Scan for the cell matching the given text and deliver its (X, Y) coordinate at center. 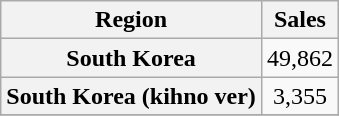
49,862 (300, 58)
Sales (300, 20)
South Korea (132, 58)
Region (132, 20)
3,355 (300, 96)
South Korea (kihno ver) (132, 96)
